Pinpoint the cell where the given text exists, returning its [x, y] midpoint coordinate. 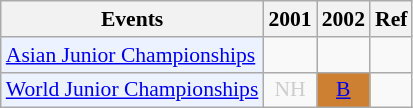
Events [132, 19]
NH [290, 90]
Asian Junior Championships [132, 55]
World Junior Championships [132, 90]
2001 [290, 19]
2002 [344, 19]
B [344, 90]
Ref [391, 19]
